Capture the cell that displays the provided text and extract its [x, y] central coordinate. 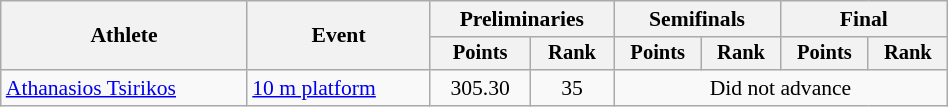
Did not advance [781, 88]
Preliminaries [522, 19]
305.30 [480, 88]
Final [864, 19]
Athanasios Tsirikos [124, 88]
10 m platform [338, 88]
Event [338, 36]
35 [572, 88]
Semifinals [698, 19]
Athlete [124, 36]
